For the text-containing cell, return its midpoint in [X, Y] coordinate format. 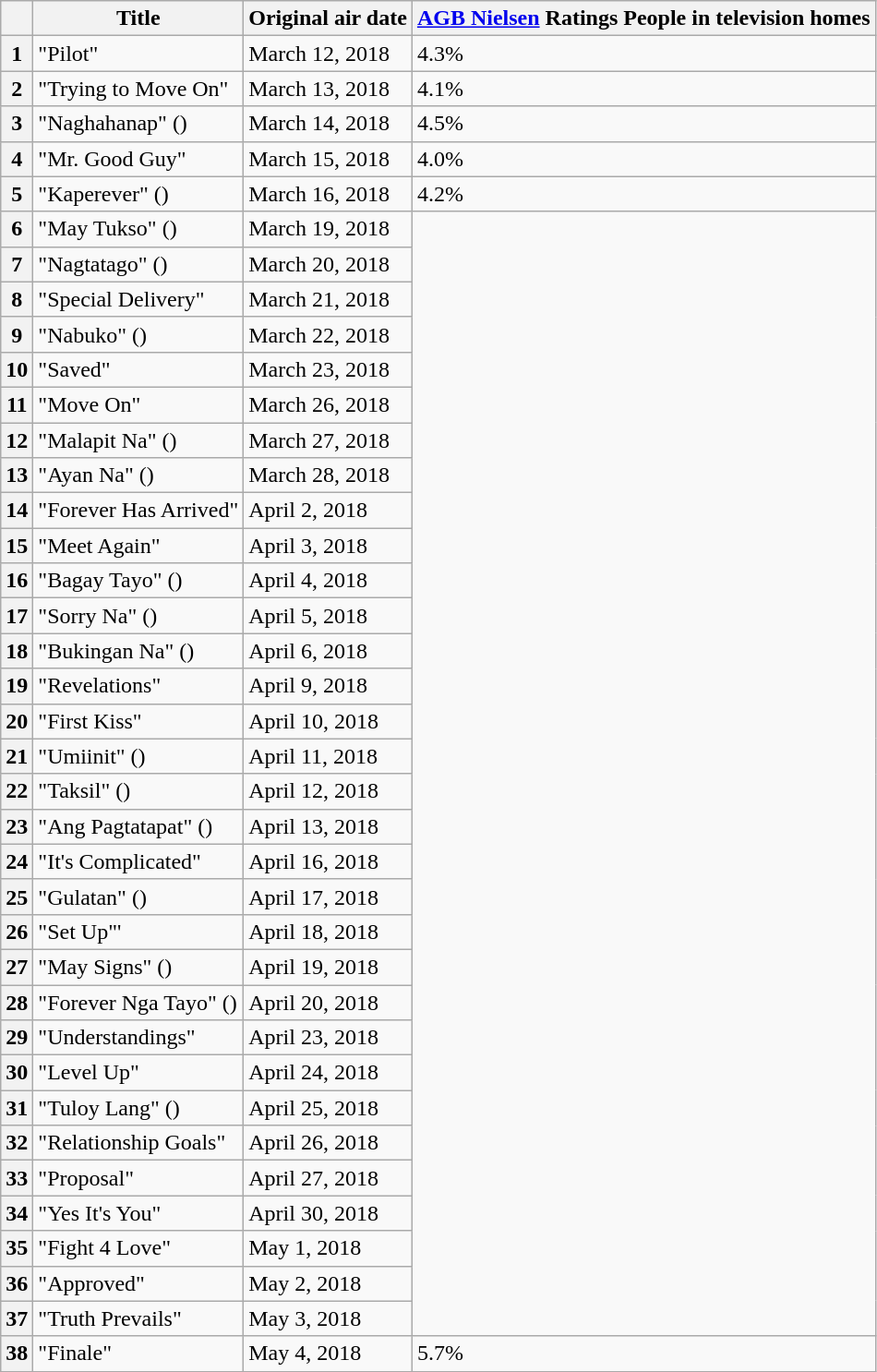
32 [17, 1143]
8 [17, 299]
2 [17, 89]
April 26, 2018 [329, 1143]
4.5% [643, 124]
"Naghahanap" () [138, 124]
March 27, 2018 [329, 440]
7 [17, 264]
9 [17, 334]
25 [17, 897]
April 16, 2018 [329, 861]
March 16, 2018 [329, 194]
April 19, 2018 [329, 967]
March 20, 2018 [329, 264]
19 [17, 686]
13 [17, 475]
March 19, 2018 [329, 229]
28 [17, 1002]
"Bagay Tayo" () [138, 581]
April 4, 2018 [329, 581]
"Understandings" [138, 1038]
April 30, 2018 [329, 1213]
33 [17, 1178]
April 3, 2018 [329, 546]
30 [17, 1073]
May 4, 2018 [329, 1354]
March 23, 2018 [329, 369]
April 11, 2018 [329, 756]
1 [17, 54]
April 13, 2018 [329, 826]
35 [17, 1248]
April 25, 2018 [329, 1108]
March 13, 2018 [329, 89]
March 21, 2018 [329, 299]
38 [17, 1354]
April 20, 2018 [329, 1002]
"Truth Prevails" [138, 1318]
March 14, 2018 [329, 124]
34 [17, 1213]
23 [17, 826]
"Sorry Na" () [138, 616]
22 [17, 791]
"Trying to Move On" [138, 89]
May 2, 2018 [329, 1283]
"Bukingan Na" () [138, 651]
"Forever Nga Tayo" () [138, 1002]
April 5, 2018 [329, 616]
"It's Complicated" [138, 861]
March 12, 2018 [329, 54]
"Move On" [138, 404]
April 10, 2018 [329, 721]
"Level Up" [138, 1073]
April 6, 2018 [329, 651]
10 [17, 369]
"Mr. Good Guy" [138, 159]
4 [17, 159]
"May Tukso" () [138, 229]
April 18, 2018 [329, 932]
12 [17, 440]
5.7% [643, 1354]
"Saved" [138, 369]
37 [17, 1318]
"Proposal" [138, 1178]
4.2% [643, 194]
"Forever Has Arrived" [138, 511]
AGB Nielsen Ratings People in television homes [643, 18]
18 [17, 651]
14 [17, 511]
April 24, 2018 [329, 1073]
April 9, 2018 [329, 686]
May 1, 2018 [329, 1248]
"Nagtatago" () [138, 264]
"Finale" [138, 1354]
20 [17, 721]
Original air date [329, 18]
"Ayan Na" () [138, 475]
"Kaperever" () [138, 194]
4.1% [643, 89]
"Revelations" [138, 686]
21 [17, 756]
6 [17, 229]
"Yes It's You" [138, 1213]
26 [17, 932]
April 23, 2018 [329, 1038]
April 12, 2018 [329, 791]
"Set Up"' [138, 932]
"Malapit Na" () [138, 440]
"Approved" [138, 1283]
29 [17, 1038]
27 [17, 967]
"May Signs" () [138, 967]
May 3, 2018 [329, 1318]
"Taksil" () [138, 791]
"Tuloy Lang" () [138, 1108]
16 [17, 581]
March 22, 2018 [329, 334]
"First Kiss" [138, 721]
11 [17, 404]
"Fight 4 Love" [138, 1248]
"Meet Again" [138, 546]
"Pilot" [138, 54]
March 28, 2018 [329, 475]
"Special Delivery" [138, 299]
April 27, 2018 [329, 1178]
24 [17, 861]
"Relationship Goals" [138, 1143]
"Ang Pagtatapat" () [138, 826]
15 [17, 546]
4.0% [643, 159]
"Nabuko" () [138, 334]
March 26, 2018 [329, 404]
March 15, 2018 [329, 159]
4.3% [643, 54]
31 [17, 1108]
Title [138, 18]
April 17, 2018 [329, 897]
17 [17, 616]
3 [17, 124]
"Gulatan" () [138, 897]
36 [17, 1283]
5 [17, 194]
April 2, 2018 [329, 511]
"Umiinit" () [138, 756]
